Provide the (X, Y) coordinate of the cell's center where the given text is located.  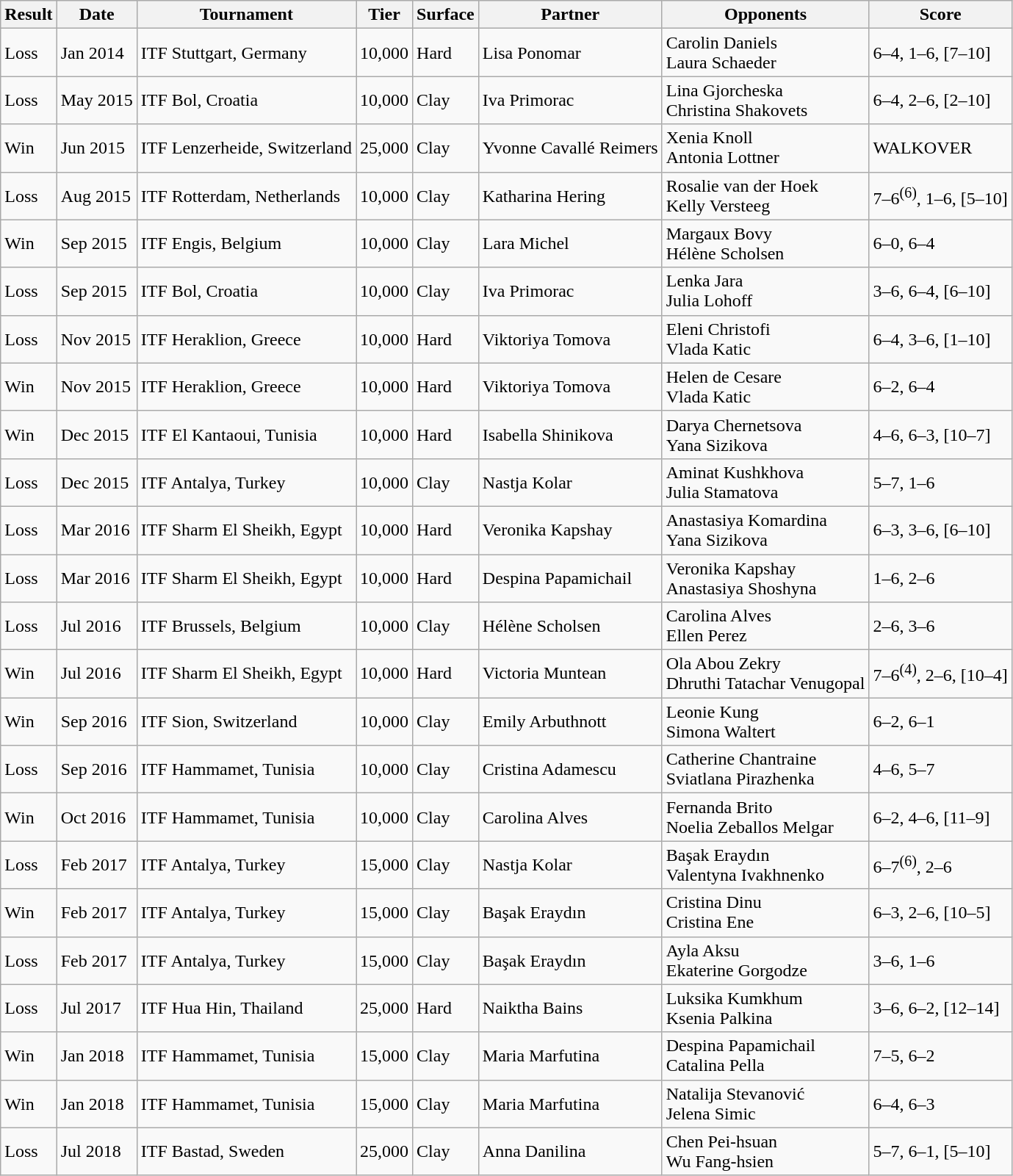
WALKOVER (940, 148)
May 2015 (97, 100)
ITF Bastad, Sweden (246, 1152)
Aug 2015 (97, 195)
Margaux BovyHélène Scholsen (765, 244)
6–3, 3–6, [6–10] (940, 530)
6–4, 3–6, [1–10] (940, 339)
Carolina AlvesEllen Perez (765, 626)
3–6, 6–4, [6–10] (940, 291)
7–6(6), 1–6, [5–10] (940, 195)
Xenia KnollAntonia Lottner (765, 148)
2–6, 3–6 (940, 626)
ITF Hua Hin, Thailand (246, 1008)
Lina GjorcheskaChristina Shakovets (765, 100)
Hélène Scholsen (570, 626)
Naiktha Bains (570, 1008)
1–6, 2–6 (940, 577)
Cristina DinuCristina Ene (765, 912)
Fernanda BritoNoelia Zeballos Melgar (765, 817)
Ayla AksuEkaterine Gorgodze (765, 961)
Eleni ChristofiVlada Katic (765, 339)
Despina Papamichail (570, 577)
Date (97, 15)
Anastasiya KomardinaYana Sizikova (765, 530)
Victoria Muntean (570, 674)
Yvonne Cavallé Reimers (570, 148)
Helen de CesareVlada Katic (765, 386)
Darya ChernetsovaYana Sizikova (765, 435)
Jul 2017 (97, 1008)
Natalija StevanovićJelena Simic (765, 1103)
ITF Stuttgart, Germany (246, 53)
Veronika KapshayAnastasiya Shoshyna (765, 577)
ITF Brussels, Belgium (246, 626)
Despina PapamichailCatalina Pella (765, 1056)
Jun 2015 (97, 148)
Oct 2016 (97, 817)
Chen Pei-hsuanWu Fang-hsien (765, 1152)
4–6, 6–3, [10–7] (940, 435)
6–2, 6–4 (940, 386)
Partner (570, 15)
Luksika KumkhumKsenia Palkina (765, 1008)
6–2, 4–6, [11–9] (940, 817)
ITF El Kantaoui, Tunisia (246, 435)
Leonie KungSimona Waltert (765, 721)
6–2, 6–1 (940, 721)
6–4, 1–6, [7–10] (940, 53)
Score (940, 15)
Cristina Adamescu (570, 770)
Emily Arbuthnott (570, 721)
Ola Abou ZekryDhruthi Tatachar Venugopal (765, 674)
ITF Lenzerheide, Switzerland (246, 148)
6–0, 6–4 (940, 244)
5–7, 1–6 (940, 482)
Lara Michel (570, 244)
5–7, 6–1, [5–10] (940, 1152)
Carolina Alves (570, 817)
Veronika Kapshay (570, 530)
Catherine ChantraineSviatlana Pirazhenka (765, 770)
Isabella Shinikova (570, 435)
7–6(4), 2–6, [10–4] (940, 674)
Jan 2014 (97, 53)
Opponents (765, 15)
Aminat KushkhovaJulia Stamatova (765, 482)
7–5, 6–2 (940, 1056)
Result (29, 15)
3–6, 1–6 (940, 961)
ITF Rotterdam, Netherlands (246, 195)
Başak EraydınValentyna Ivakhnenko (765, 865)
Tournament (246, 15)
Lenka JaraJulia Lohoff (765, 291)
6–4, 6–3 (940, 1103)
3–6, 6–2, [12–14] (940, 1008)
Anna Danilina (570, 1152)
6–4, 2–6, [2–10] (940, 100)
Carolin DanielsLaura Schaeder (765, 53)
ITF Sion, Switzerland (246, 721)
Tier (383, 15)
Jul 2018 (97, 1152)
Surface (446, 15)
Lisa Ponomar (570, 53)
6–3, 2–6, [10–5] (940, 912)
ITF Engis, Belgium (246, 244)
4–6, 5–7 (940, 770)
Katharina Hering (570, 195)
Rosalie van der HoekKelly Versteeg (765, 195)
6–7(6), 2–6 (940, 865)
